Pinpoint the cell where the given text exists, returning its (x, y) midpoint coordinate. 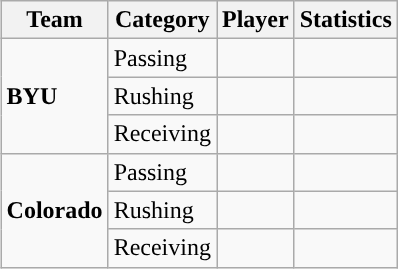
Statistics (346, 20)
BYU (54, 96)
Colorado (54, 210)
Player (255, 20)
Category (162, 20)
Team (54, 20)
